Scan for the cell matching the given text and deliver its (X, Y) coordinate at center. 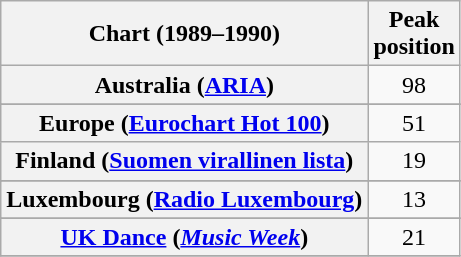
Chart (1989–1990) (184, 34)
21 (414, 237)
UK Dance (Music Week) (184, 237)
Peakposition (414, 34)
Australia (ARIA) (184, 85)
98 (414, 85)
Finland (Suomen virallinen lista) (184, 161)
51 (414, 123)
Europe (Eurochart Hot 100) (184, 123)
19 (414, 161)
Luxembourg (Radio Luxembourg) (184, 199)
13 (414, 199)
